Scan for the cell matching the given text and deliver its [x, y] coordinate at center. 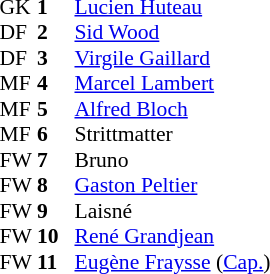
3 [56, 58]
Marcel Lambert [172, 83]
6 [56, 135]
10 [56, 237]
Gaston Peltier [172, 185]
René Grandjean [172, 237]
Virgile Gaillard [172, 58]
2 [56, 33]
8 [56, 185]
Sid Wood [172, 33]
7 [56, 160]
Laisné [172, 211]
Bruno [172, 160]
4 [56, 83]
9 [56, 211]
Strittmatter [172, 135]
Alfred Bloch [172, 109]
5 [56, 109]
